Identify which cell holds the provided text, then report its [X, Y] central coordinate. 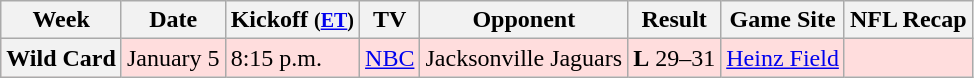
Jacksonville Jaguars [524, 58]
NFL Recap [908, 20]
TV [390, 20]
Wild Card [62, 58]
8:15 p.m. [292, 58]
L 29–31 [674, 58]
Game Site [783, 20]
January 5 [173, 58]
Result [674, 20]
NBC [390, 58]
Heinz Field [783, 58]
Opponent [524, 20]
Date [173, 20]
Week [62, 20]
Kickoff (ET) [292, 20]
